For the text-containing cell, return its midpoint in (x, y) coordinate format. 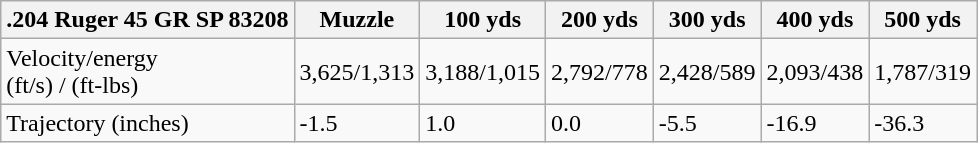
3,188/1,015 (483, 72)
Trajectory (inches) (148, 123)
200 yds (600, 20)
1,787/319 (923, 72)
1.0 (483, 123)
-16.9 (815, 123)
Velocity/energy (ft/s) / (ft-lbs) (148, 72)
100 yds (483, 20)
Muzzle (357, 20)
0.0 (600, 123)
3,625/1,313 (357, 72)
2,093/438 (815, 72)
400 yds (815, 20)
500 yds (923, 20)
.204 Ruger 45 GR SP 83208 (148, 20)
2,792/778 (600, 72)
-36.3 (923, 123)
-1.5 (357, 123)
-5.5 (707, 123)
2,428/589 (707, 72)
300 yds (707, 20)
